Provide the (x, y) coordinate of the cell's center where the given text is located.  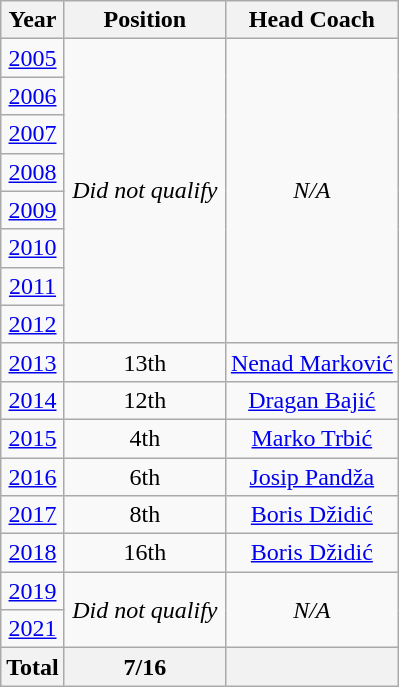
13th (144, 362)
2015 (33, 438)
Year (33, 20)
2021 (33, 629)
7/16 (144, 667)
2007 (33, 134)
4th (144, 438)
Marko Trbić (312, 438)
16th (144, 553)
Head Coach (312, 20)
6th (144, 477)
2005 (33, 58)
2014 (33, 400)
2011 (33, 286)
Dragan Bajić (312, 400)
2016 (33, 477)
12th (144, 400)
Nenad Marković (312, 362)
2012 (33, 324)
Josip Pandža (312, 477)
2010 (33, 248)
2017 (33, 515)
2009 (33, 210)
2006 (33, 96)
2008 (33, 172)
Position (144, 20)
2013 (33, 362)
8th (144, 515)
Total (33, 667)
2019 (33, 591)
2018 (33, 553)
